Pinpoint the cell where the given text exists, returning its (x, y) midpoint coordinate. 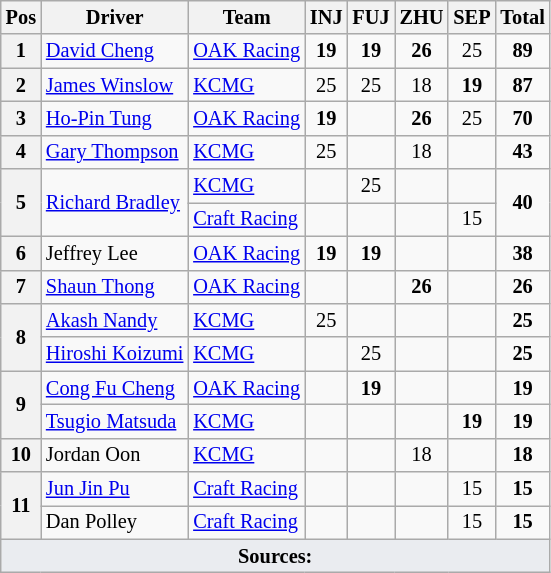
43 (522, 152)
Pos (21, 17)
ZHU (422, 17)
Ho-Pin Tung (114, 118)
70 (522, 118)
Dan Polley (114, 522)
Sources: (276, 556)
9 (21, 404)
Tsugio Matsuda (114, 421)
Jeffrey Lee (114, 253)
Hiroshi Koizumi (114, 354)
10 (21, 455)
11 (21, 506)
7 (21, 287)
40 (522, 202)
Team (246, 17)
87 (522, 85)
1 (21, 51)
3 (21, 118)
89 (522, 51)
Richard Bradley (114, 202)
INJ (326, 17)
8 (21, 336)
Jun Jin Pu (114, 489)
SEP (472, 17)
2 (21, 85)
38 (522, 253)
Cong Fu Cheng (114, 388)
5 (21, 202)
6 (21, 253)
Driver (114, 17)
Jordan Oon (114, 455)
Akash Nandy (114, 320)
Shaun Thong (114, 287)
James Winslow (114, 85)
David Cheng (114, 51)
Gary Thompson (114, 152)
FUJ (372, 17)
Total (522, 17)
4 (21, 152)
